From the cell containing the given text, extract its center point as [X, Y] coordinate. 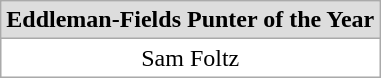
Eddleman-Fields Punter of the Year [190, 20]
Sam Foltz [190, 58]
